Search for the cell housing the specified text and yield its (X, Y) center coordinate. 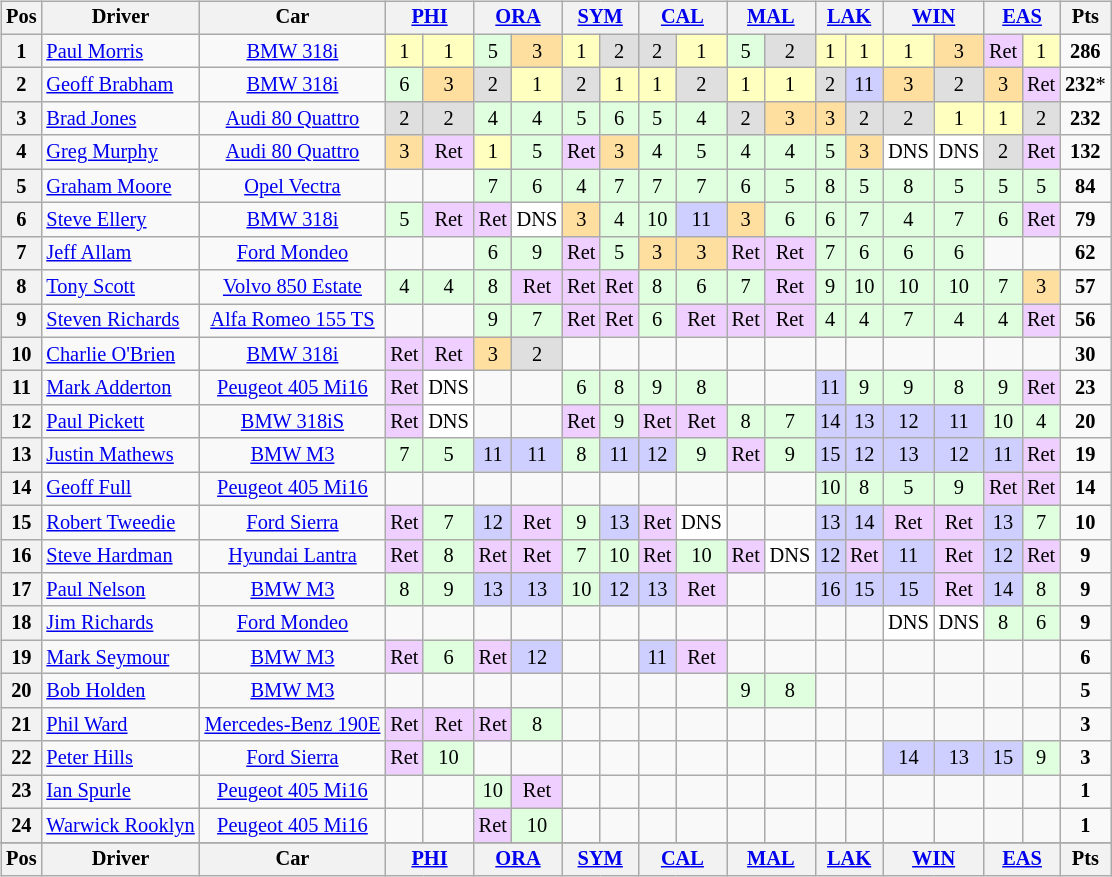
18 (21, 623)
Geoff Full (120, 489)
Bob Holden (120, 691)
22 (21, 758)
Justin Mathews (120, 455)
Mercedes-Benz 190E (293, 724)
Geoff Brabham (120, 85)
Brad Jones (120, 119)
Volvo 850 Estate (293, 287)
Greg Murphy (120, 152)
62 (1085, 253)
84 (1085, 186)
57 (1085, 287)
Alfa Romeo 155 TS (293, 321)
Graham Moore (120, 186)
17 (21, 590)
79 (1085, 220)
Robert Tweedie (120, 522)
24 (21, 825)
Steve Hardman (120, 556)
21 (21, 724)
Hyundai Lantra (293, 556)
56 (1085, 321)
Paul Nelson (120, 590)
Opel Vectra (293, 186)
Peter Hills (120, 758)
Paul Pickett (120, 422)
Charlie O'Brien (120, 354)
Tony Scott (120, 287)
Warwick Rooklyn (120, 825)
286 (1085, 51)
Mark Adderton (120, 388)
BMW 318iS (293, 422)
232 (1085, 119)
232* (1085, 85)
Jim Richards (120, 623)
Phil Ward (120, 724)
Steve Ellery (120, 220)
Ian Spurle (120, 792)
Jeff Allam (120, 253)
30 (1085, 354)
Paul Morris (120, 51)
Steven Richards (120, 321)
132 (1085, 152)
Mark Seymour (120, 657)
